Scan for the cell matching the given text and deliver its (X, Y) coordinate at center. 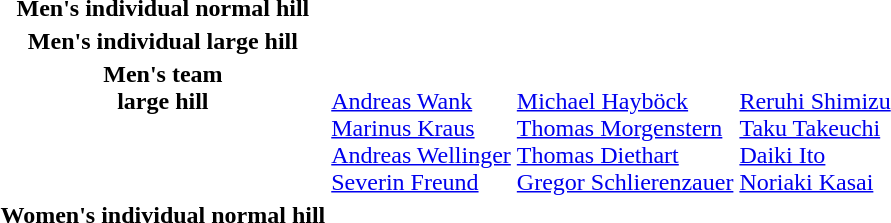
Michael HayböckThomas MorgensternThomas DiethartGregor Schlierenzauer (625, 128)
Andreas WankMarinus KrausAndreas WellingerSeverin Freund (422, 128)
